For the text-containing cell, return its midpoint in [x, y] coordinate format. 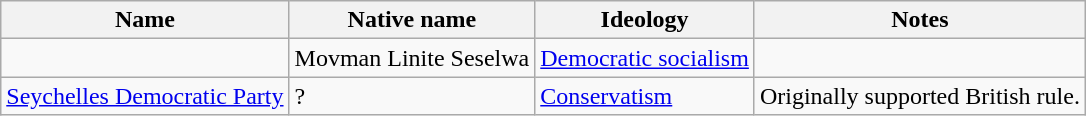
Movman Linite Seselwa [412, 58]
Democratic socialism [645, 58]
Conservatism [645, 96]
Seychelles Democratic Party [145, 96]
Notes [920, 20]
? [412, 96]
Name [145, 20]
Originally supported British rule. [920, 96]
Native name [412, 20]
Ideology [645, 20]
